Identify which cell holds the provided text, then report its [x, y] central coordinate. 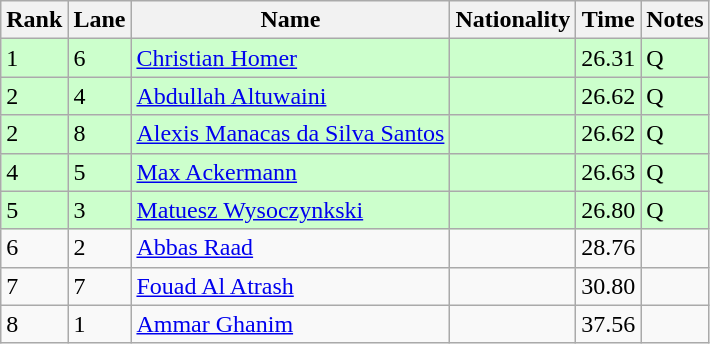
Alexis Manacas da Silva Santos [290, 134]
Lane [100, 20]
26.80 [608, 210]
Name [290, 20]
Max Ackermann [290, 172]
Abdullah Altuwaini [290, 96]
Rank [34, 20]
Ammar Ghanim [290, 324]
Notes [675, 20]
Nationality [513, 20]
26.31 [608, 58]
Abbas Raad [290, 248]
3 [100, 210]
37.56 [608, 324]
28.76 [608, 248]
30.80 [608, 286]
26.63 [608, 172]
Matuesz Wysoczynkski [290, 210]
Time [608, 20]
Fouad Al Atrash [290, 286]
Christian Homer [290, 58]
